Provide the [X, Y] coordinate of the cell's center where the given text is located.  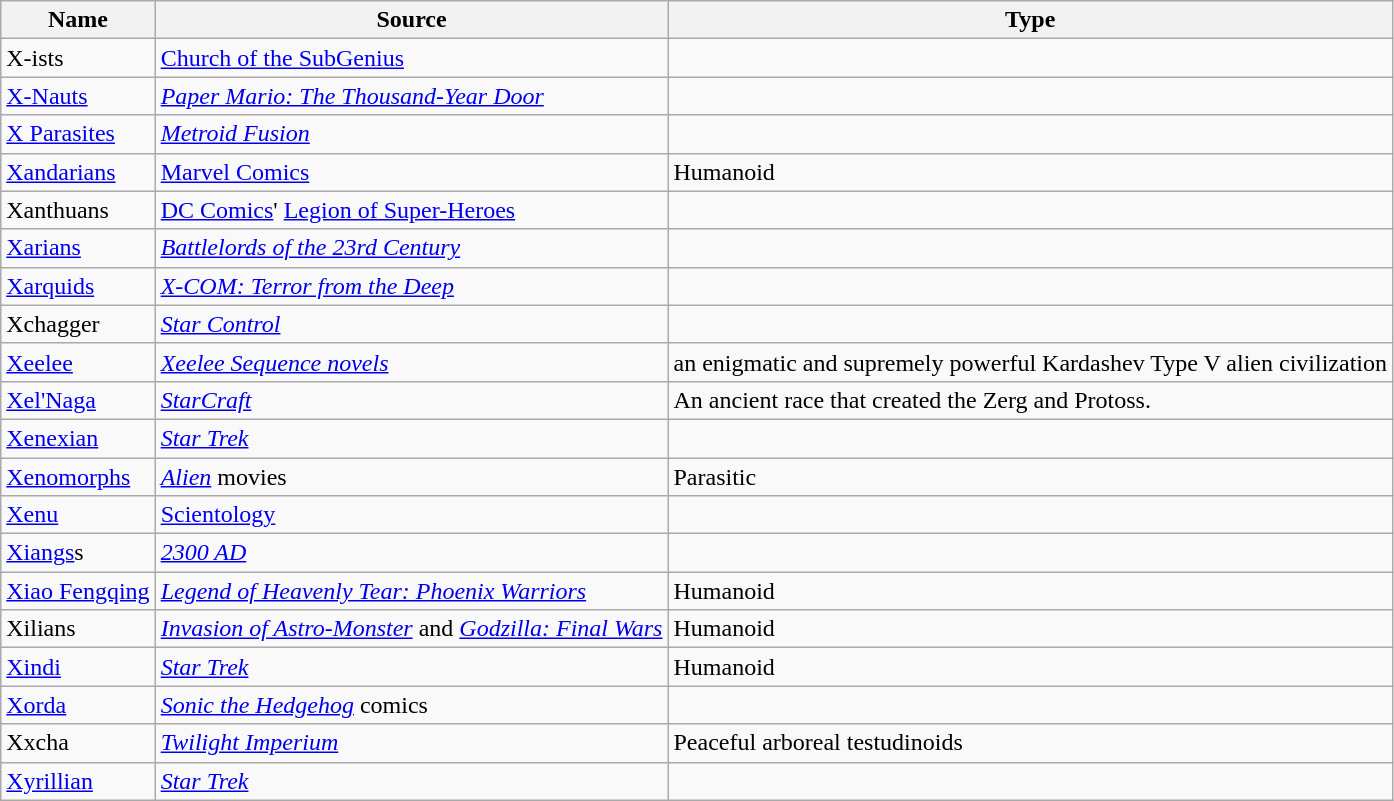
Xel'Naga [78, 400]
Legend of Heavenly Tear: Phoenix Warriors [412, 591]
Xenexian [78, 438]
Xiao Fengqing [78, 591]
Marvel Comics [412, 172]
Alien movies [412, 477]
Source [412, 20]
Xilians [78, 629]
X-Nauts [78, 96]
Xiangss [78, 553]
Xenu [78, 515]
2300 AD [412, 553]
Church of the SubGenius [412, 58]
Name [78, 20]
Peaceful arboreal testudinoids [1030, 743]
Parasitic [1030, 477]
Xeelee Sequence novels [412, 362]
Xxcha [78, 743]
Invasion of Astro-Monster and Godzilla: Final Wars [412, 629]
an enigmatic and supremely powerful Kardashev Type V alien civilization [1030, 362]
Xeelee [78, 362]
DC Comics' Legion of Super-Heroes [412, 210]
Xorda [78, 705]
Xarians [78, 248]
Xarquids [78, 286]
Twilight Imperium [412, 743]
X-COM: Terror from the Deep [412, 286]
Xchagger [78, 324]
Xindi [78, 667]
Sonic the Hedgehog comics [412, 705]
Star Control [412, 324]
Battlelords of the 23rd Century [412, 248]
X-ists [78, 58]
Xenomorphs [78, 477]
StarCraft [412, 400]
Xyrillian [78, 781]
Scientology [412, 515]
Paper Mario: The Thousand-Year Door [412, 96]
X Parasites [78, 134]
Xanthuans [78, 210]
Metroid Fusion [412, 134]
Type [1030, 20]
An ancient race that created the Zerg and Protoss. [1030, 400]
Xandarians [78, 172]
